Output the (X, Y) coordinate of the center of the cell containing the given text.  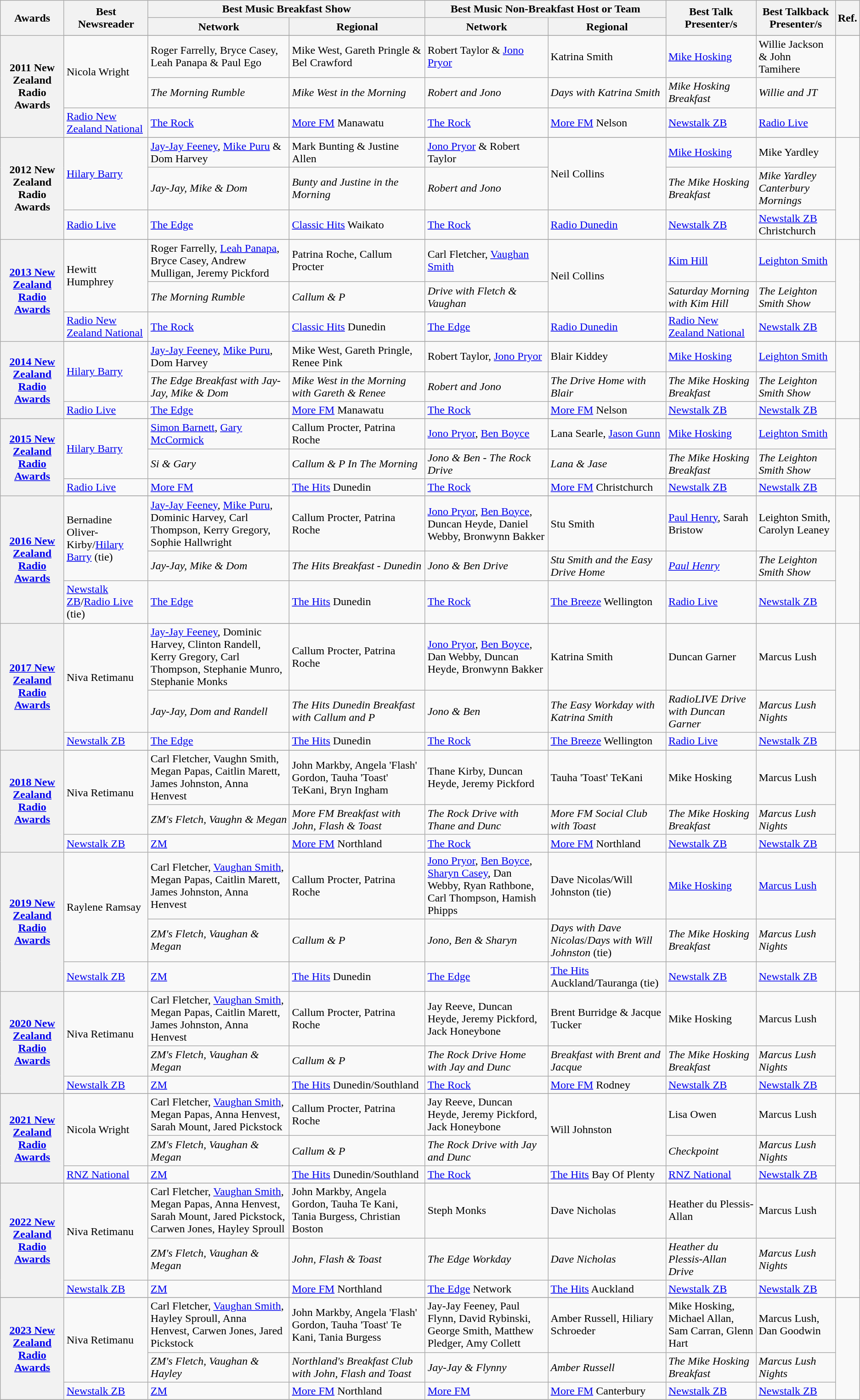
Dave Nicolas/Will Johnston (tie) (607, 885)
Mike West in the Morning (357, 93)
Si & Gary (219, 464)
Mike Hosking Breakfast (711, 93)
RadioLIVE Drive with Duncan Garner (711, 711)
2020 New Zealand Radio Awards (32, 1043)
Best Talk Presenter/s (711, 18)
Jono & Ben - The Rock Drive (487, 464)
2023 New Zealand Radio Awards (32, 1349)
Northland's Breakfast Club with John, Flash and Toast (357, 1367)
Roger Farrelly, Leah Panapa, Bryce Casey, Andrew Mulligan, Jeremy Pickford (219, 261)
Kim Hill (711, 261)
Mike West, Gareth Pringle & Bel Crawford (357, 57)
Raylene Ramsay (106, 907)
Stu Smith and the Easy Drive Home (607, 566)
Stu Smith (607, 524)
The Hits Breakfast - Dunedin (357, 566)
Jono & Ben (487, 711)
Mike Hosking, Michael Allan, Sam Carran, Glenn Hart (711, 1325)
Mark Bunting & Justine Allen (357, 153)
More FM Canterbury (607, 1391)
The Hits Dunedin Breakfast with Callum and P (357, 711)
Carl Fletcher, Vaughn Smith, Megan Papas, Caitlin Marett, James Johnston, Anna Henvest (219, 777)
Carl Fletcher, Vaughan Smith, Megan Papas, Anna Henvest, Sarah Mount, Jared Pickstock (219, 1115)
2011 New Zealand Radio Awards (32, 86)
The Edge Breakfast with Jay-Jay, Mike & Dom (219, 386)
More FM Rodney (607, 1085)
Mike West, Gareth Pringle, Renee Pink (357, 357)
Drive with Fletch & Vaughan (487, 297)
Classic Hits Waikato (357, 224)
Robert Taylor & Jono Pryor (487, 57)
Willie Jackson & John Tamihere (796, 57)
2019 New Zealand Radio Awards (32, 922)
Marcus Lush, Dan Goodwin (796, 1325)
John Markby, Angela 'Flash' Gordon, Tauha 'Toast' Te Kani, Tania Burgess (357, 1325)
The Rock Drive with Jay and Dunc (487, 1151)
The Hits Auckland/Tauranga (tie) (607, 976)
Robert Taylor, Jono Pryor (487, 357)
John, Flash & Toast (357, 1259)
2022 New Zealand Radio Awards (32, 1241)
Bernadine Oliver-Kirby/Hilary Barry (tie) (106, 538)
2015 New Zealand Radio Awards (32, 458)
Amber Russell, Hiliary Schroeder (607, 1325)
2012 New Zealand Radio Awards (32, 188)
Mike Yardley (796, 153)
The Edge Workday (487, 1259)
Jono Pryor, Ben Boyce (487, 434)
Saturday Morning with Kim Hill (711, 297)
Jono Pryor, Ben Boyce, Duncan Heyde, Daniel Webby, Bronwynn Bakker (487, 524)
Lana Searle, Jason Gunn (607, 434)
The Rock Drive with Thane and Dunc (487, 820)
Jono & Ben Drive (487, 566)
The Drive Home with Blair (607, 386)
Will Johnston (607, 1129)
Leighton Smith, Carolyn Leaney (796, 524)
2018 New Zealand Radio Awards (32, 801)
Days with Katrina Smith (607, 93)
Paul Henry, Sarah Bristow (711, 524)
Lisa Owen (711, 1115)
Checkpoint (711, 1151)
More FM Breakfast with John, Flash & Toast (357, 820)
Newstalk ZB Christchurch (796, 224)
John Markby, Angela Gordon, Tauha Te Kani, Tania Burgess, Christian Boston (357, 1210)
Mike West in the Morning with Gareth & Renee (357, 386)
Steph Monks (487, 1210)
Days with Dave Nicolas/Days with Will Johnston (tie) (607, 940)
Heather du Plessis-Allan Drive (711, 1259)
Ref. (847, 18)
Duncan Garner (711, 657)
Simon Barnett, Gary McCormick (219, 434)
Jono Pryor, Ben Boyce, Sharyn Casey, Dan Webby, Ryan Rathbone, Carl Thompson, Hamish Phipps (487, 885)
Lana & Jase (607, 464)
Mike Yardley Canterbury Mornings (796, 188)
Jay-Jay & Flynny (487, 1367)
Thane Kirby, Duncan Heyde, Jeremy Pickford (487, 777)
2014 New Zealand Radio Awards (32, 380)
Jay-Jay Feeney, Mike Puru, Dominic Harvey, Carl Thompson, Kerry Gregory, Sophie Hallwright (219, 524)
Carl Fletcher, Vaughan Smith, Megan Papas, Anna Henvest, Sarah Mount, Jared Pickstock, Carwen Jones, Hayley Sproull (219, 1210)
Callum & P In The Morning (357, 464)
The Rock Drive Home with Jay and Dunc (487, 1061)
ZM's Fletch, Vaughn & Megan (219, 820)
2021 New Zealand Radio Awards (32, 1139)
2013 New Zealand Radio Awards (32, 290)
Willie and JT (796, 93)
Best Newsreader (106, 18)
2017 New Zealand Radio Awards (32, 686)
Brent Burridge & Jacque Tucker (607, 1019)
The Hits Bay Of Plenty (607, 1174)
Jay-Jay, Dom and Randell (219, 711)
John Markby, Angela 'Flash' Gordon, Tauha 'Toast' TeKani, Bryn Ingham (357, 777)
Awards (32, 18)
The Edge Network (487, 1289)
Jono Pryor, Ben Boyce, Dan Webby, Duncan Heyde, Bronwynn Bakker (487, 657)
More FM Social Club with Toast (607, 820)
Patrina Roche, Callum Procter (357, 261)
Jay-Jay Feeney, Mike Puru & Dom Harvey (219, 153)
Carl Fletcher, Vaughan Smith, Hayley Sproull, Anna Henvest, Carwen Jones, Jared Pickstock (219, 1325)
Jay-Jay Feeney, Dominic Harvey, Clinton Randell, Kerry Gregory, Carl Thompson, Stephanie Munro, Stephanie Monks (219, 657)
Best Talkback Presenter/s (796, 18)
Best Music Non-Breakfast Host or Team (545, 9)
Paul Henry (711, 566)
Carl Fletcher, Vaughan Smith (487, 261)
The Hits Auckland (607, 1289)
Roger Farrelly, Bryce Casey, Leah Panapa & Paul Ego (219, 57)
2016 New Zealand Radio Awards (32, 560)
Jay-Jay Feeney, Mike Puru, Dom Harvey (219, 357)
Heather du Plessis-Allan (711, 1210)
Hewitt Humphrey (106, 276)
ZM's Fletch, Vaughan & Hayley (219, 1367)
Jono, Ben & Sharyn (487, 940)
Jono Pryor & Robert Taylor (487, 153)
Blair Kiddey (607, 357)
Bunty and Justine in the Morning (357, 188)
Amber Russell (607, 1367)
The Easy Workday with Katrina Smith (607, 711)
Newstalk ZB/Radio Live (tie) (106, 602)
Jay-Jay Feeney, Paul Flynn, David Rybinski, George Smith, Matthew Pledger, Amy Collett (487, 1325)
More FM Christchurch (607, 487)
Best Music Breakfast Show (287, 9)
Classic Hits Dunedin (357, 326)
Breakfast with Brent and Jacque (607, 1061)
Tauha 'Toast' TeKani (607, 777)
